Return the [X, Y] coordinate for the center point of the cell that contains the specified text.  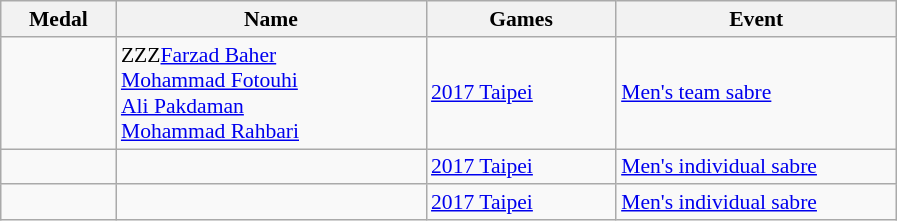
Games [521, 19]
Medal [58, 19]
ZZZFarzad BaherMohammad FotouhiAli PakdamanMohammad Rahbari [271, 93]
Name [271, 19]
Event [756, 19]
Men's team sabre [756, 93]
